Capture the cell that displays the provided text and extract its (X, Y) central coordinate. 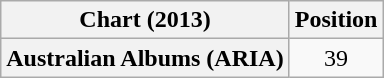
Position (336, 20)
Chart (2013) (145, 20)
39 (336, 58)
Australian Albums (ARIA) (145, 58)
